Return [X, Y] of the center of cell containing provided text 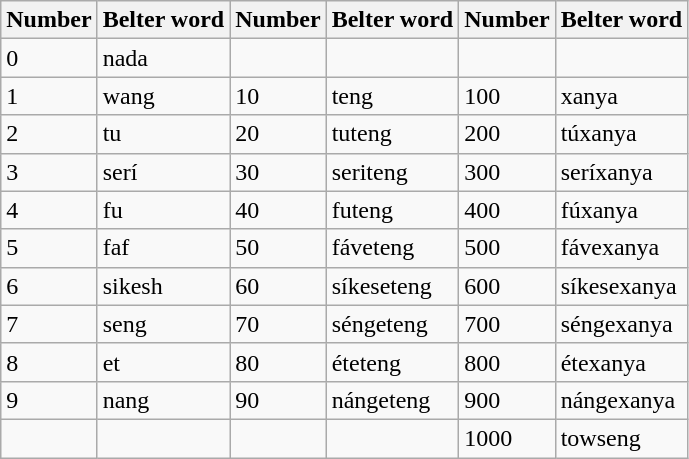
300 [507, 172]
éteteng [392, 362]
síkesexanya [622, 286]
nada [164, 58]
8 [49, 362]
túxanya [622, 134]
faf [164, 248]
10 [278, 96]
40 [278, 210]
fávexanya [622, 248]
70 [278, 324]
5 [49, 248]
serí [164, 172]
6 [49, 286]
60 [278, 286]
seng [164, 324]
tuteng [392, 134]
1000 [507, 438]
teng [392, 96]
tu [164, 134]
600 [507, 286]
7 [49, 324]
fáveteng [392, 248]
xanya [622, 96]
wang [164, 96]
400 [507, 210]
fu [164, 210]
sikesh [164, 286]
nángeteng [392, 400]
towseng [622, 438]
90 [278, 400]
700 [507, 324]
900 [507, 400]
séngexanya [622, 324]
2 [49, 134]
4 [49, 210]
1 [49, 96]
seriteng [392, 172]
futeng [392, 210]
80 [278, 362]
nángexanya [622, 400]
30 [278, 172]
0 [49, 58]
et [164, 362]
9 [49, 400]
100 [507, 96]
200 [507, 134]
800 [507, 362]
seríxanya [622, 172]
500 [507, 248]
20 [278, 134]
3 [49, 172]
fúxanya [622, 210]
nang [164, 400]
séngeteng [392, 324]
50 [278, 248]
étexanya [622, 362]
síkeseteng [392, 286]
